Identify which cell holds the provided text, then report its [x, y] central coordinate. 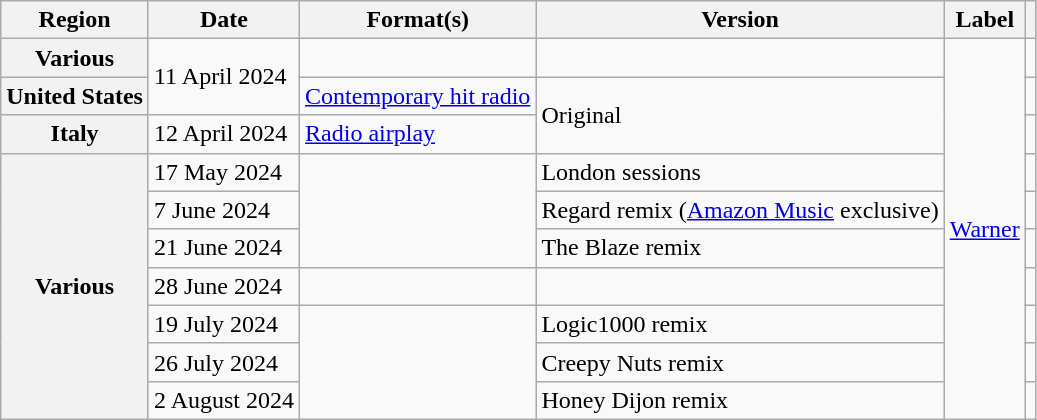
2 August 2024 [224, 400]
17 May 2024 [224, 172]
Label [984, 20]
Creepy Nuts remix [740, 362]
Original [740, 115]
Warner [984, 230]
London sessions [740, 172]
Regard remix (Amazon Music exclusive) [740, 210]
United States [75, 96]
7 June 2024 [224, 210]
Region [75, 20]
Radio airplay [418, 134]
Contemporary hit radio [418, 96]
19 July 2024 [224, 324]
Logic1000 remix [740, 324]
Honey Dijon remix [740, 400]
11 April 2024 [224, 77]
28 June 2024 [224, 286]
The Blaze remix [740, 248]
26 July 2024 [224, 362]
Version [740, 20]
Date [224, 20]
Italy [75, 134]
12 April 2024 [224, 134]
Format(s) [418, 20]
21 June 2024 [224, 248]
